Return (X, Y) of the center of cell containing provided text 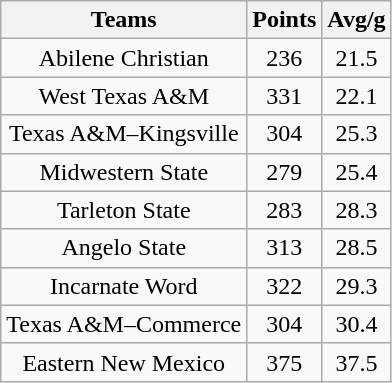
30.4 (356, 324)
Abilene Christian (124, 58)
25.3 (356, 134)
West Texas A&M (124, 96)
Texas A&M–Kingsville (124, 134)
29.3 (356, 286)
Avg/g (356, 20)
Tarleton State (124, 210)
322 (284, 286)
37.5 (356, 362)
236 (284, 58)
Incarnate Word (124, 286)
Teams (124, 20)
25.4 (356, 172)
28.3 (356, 210)
21.5 (356, 58)
28.5 (356, 248)
Angelo State (124, 248)
22.1 (356, 96)
Midwestern State (124, 172)
331 (284, 96)
279 (284, 172)
283 (284, 210)
Eastern New Mexico (124, 362)
Texas A&M–Commerce (124, 324)
313 (284, 248)
Points (284, 20)
375 (284, 362)
